From the cell containing the given text, extract its center point as [x, y] coordinate. 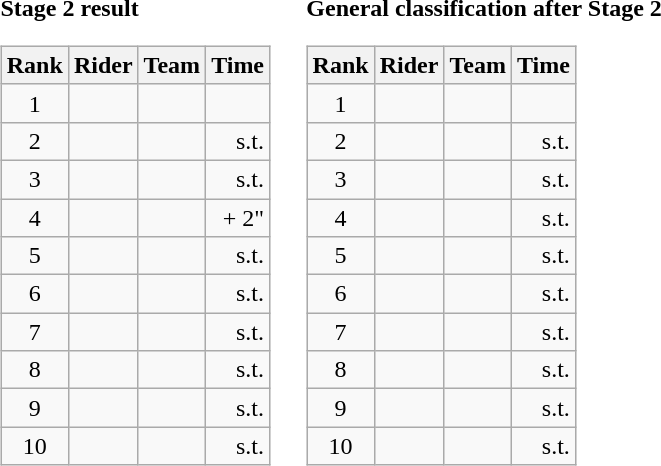
+ 2" [238, 217]
